Output the [X, Y] coordinate of the center of the cell containing the given text.  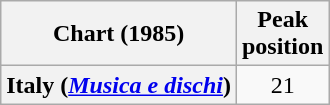
Italy (Musica e dischi) [119, 85]
Peakposition [282, 34]
Chart (1985) [119, 34]
21 [282, 85]
